Capture the cell that displays the provided text and extract its [X, Y] central coordinate. 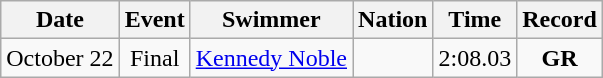
Nation [393, 20]
GR [560, 58]
Event [154, 20]
2:08.03 [475, 58]
Date [60, 20]
Record [560, 20]
Swimmer [271, 20]
Time [475, 20]
Kennedy Noble [271, 58]
October 22 [60, 58]
Final [154, 58]
